Determine the (X, Y) coordinate at the center of the cell enclosing the given text.  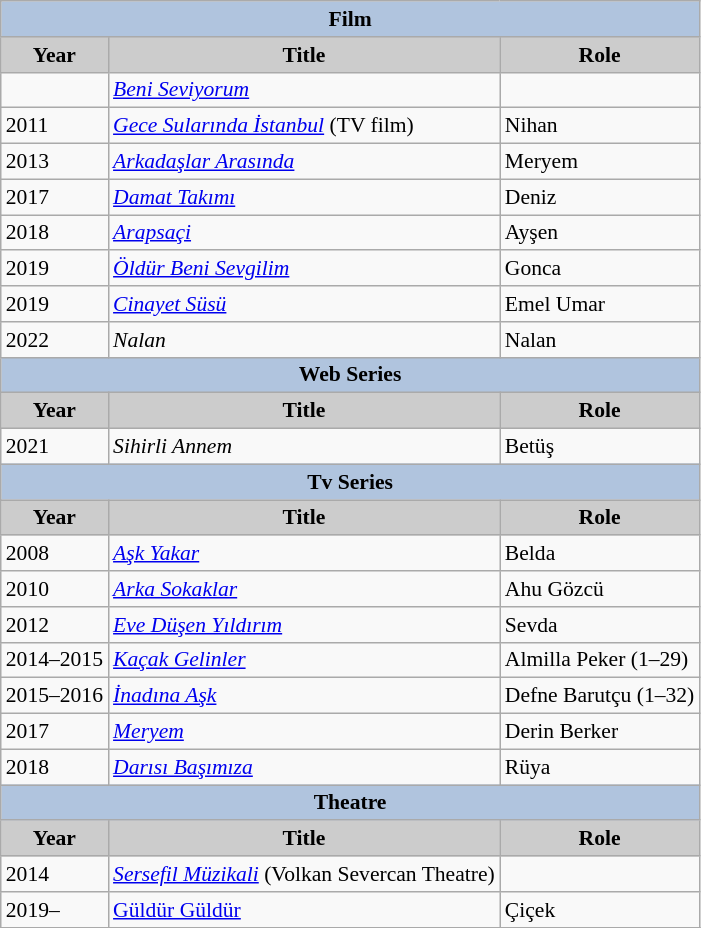
Ayşen (600, 233)
Web Series (350, 375)
Emel Umar (600, 304)
Öldür Beni Sevgilim (304, 269)
Gonca (600, 269)
Arapsaçi (304, 233)
Çiçek (600, 910)
2011 (54, 126)
2019– (54, 910)
Sevda (600, 625)
Aşk Yakar (304, 554)
Arkadaşlar Arasında (304, 162)
Nihan (600, 126)
Ahu Gözcü (600, 589)
2008 (54, 554)
2014 (54, 874)
Rüya (600, 767)
Güldür Güldür (304, 910)
Kaçak Gelinler (304, 660)
Sersefil Müzikali (Volkan Severcan Theatre) (304, 874)
Damat Takımı (304, 197)
Almilla Peker (1–29) (600, 660)
2015–2016 (54, 696)
2010 (54, 589)
Gece Sularında İstanbul (TV film) (304, 126)
Arka Sokaklar (304, 589)
Betüş (600, 447)
Eve Düşen Yıldırım (304, 625)
2013 (54, 162)
2021 (54, 447)
Deniz (600, 197)
Defne Barutçu (1–32) (600, 696)
İnadına Aşk (304, 696)
Cinayet Süsü (304, 304)
Tv Series (350, 482)
2014–2015 (54, 660)
Darısı Başımıza (304, 767)
Derin Berker (600, 732)
2012 (54, 625)
Beni Seviyorum (304, 90)
Belda (600, 554)
Film (350, 19)
2022 (54, 340)
Sihirli Annem (304, 447)
Theatre (350, 803)
